Pinpoint the cell where the given text exists, returning its [X, Y] midpoint coordinate. 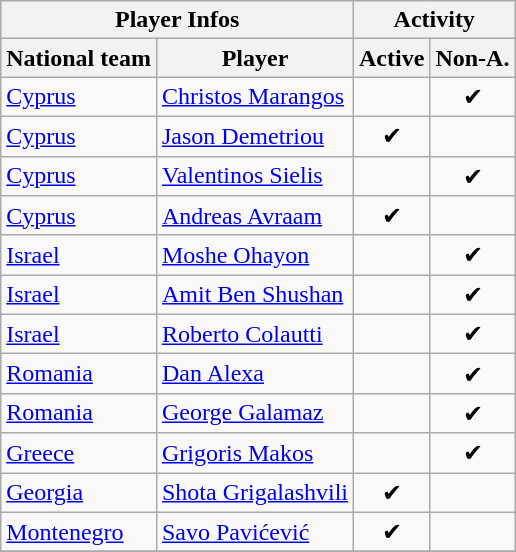
Georgia [79, 492]
Christos Marangos [254, 97]
Player Infos [178, 20]
Moshe Ohayon [254, 255]
Andreas Avraam [254, 216]
Savo Pavićević [254, 532]
Greece [79, 453]
Roberto Colautti [254, 334]
Activity [434, 20]
Dan Alexa [254, 374]
George Galamaz [254, 413]
Active [392, 58]
Player [254, 58]
Grigoris Makos [254, 453]
Amit Ben Shushan [254, 295]
Jason Demetriou [254, 136]
Shota Grigalashvili [254, 492]
Montenegro [79, 532]
National team [79, 58]
Non-A. [472, 58]
Valentinos Sielis [254, 176]
